Provide the (X, Y) coordinate of the cell's center where the given text is located.  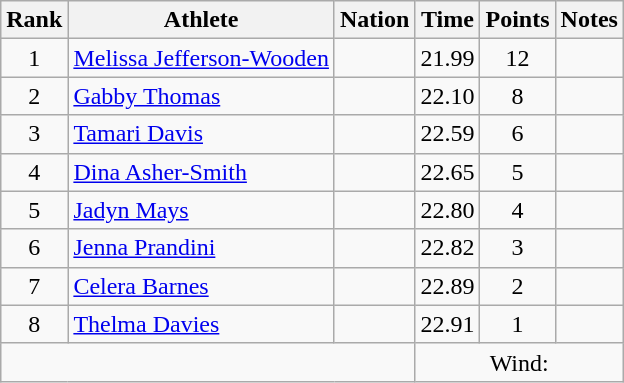
Celera Barnes (202, 286)
22.80 (448, 210)
Thelma Davies (202, 324)
Nation (374, 20)
Jadyn Mays (202, 210)
7 (34, 286)
21.99 (448, 58)
12 (518, 58)
22.91 (448, 324)
Tamari Davis (202, 134)
Points (518, 20)
Dina Asher-Smith (202, 172)
Time (448, 20)
22.89 (448, 286)
22.65 (448, 172)
Rank (34, 20)
Melissa Jefferson-Wooden (202, 58)
22.10 (448, 96)
Jenna Prandini (202, 248)
Wind: (520, 362)
22.82 (448, 248)
Athlete (202, 20)
Notes (589, 20)
22.59 (448, 134)
Gabby Thomas (202, 96)
